Provide the [X, Y] coordinate of the cell's center where the given text is located.  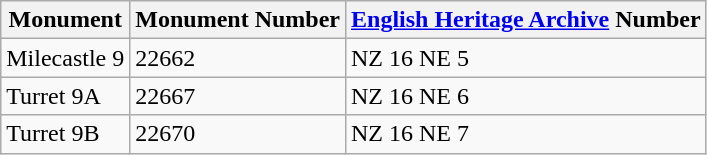
Monument [66, 20]
NZ 16 NE 6 [526, 96]
22670 [238, 134]
NZ 16 NE 5 [526, 58]
NZ 16 NE 7 [526, 134]
22662 [238, 58]
Turret 9B [66, 134]
Milecastle 9 [66, 58]
Turret 9A [66, 96]
Monument Number [238, 20]
22667 [238, 96]
English Heritage Archive Number [526, 20]
